Locate the cell with the specified text and output its [x, y] center coordinate. 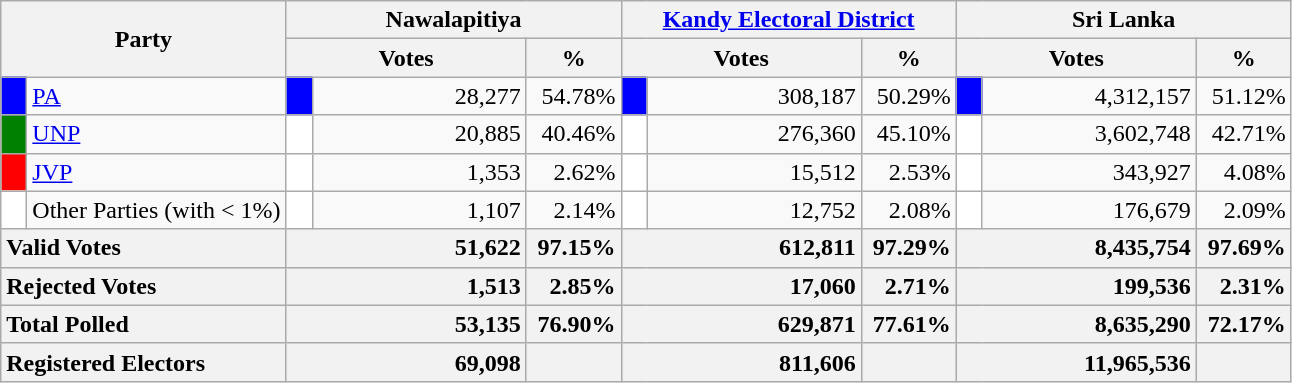
15,512 [754, 172]
8,635,290 [1076, 324]
40.46% [574, 134]
199,536 [1076, 286]
1,107 [419, 210]
Nawalapitiya [454, 20]
28,277 [419, 96]
PA [156, 96]
343,927 [1089, 172]
2.71% [908, 286]
54.78% [574, 96]
2.09% [1244, 210]
72.17% [1244, 324]
308,187 [754, 96]
811,606 [741, 362]
17,060 [741, 286]
12,752 [754, 210]
97.15% [574, 248]
1,353 [419, 172]
4,312,157 [1089, 96]
2.08% [908, 210]
Sri Lanka [1124, 20]
Rejected Votes [144, 286]
97.29% [908, 248]
4.08% [1244, 172]
Registered Electors [144, 362]
Valid Votes [144, 248]
2.62% [574, 172]
53,135 [406, 324]
Other Parties (with < 1%) [156, 210]
76.90% [574, 324]
UNP [156, 134]
612,811 [741, 248]
51.12% [1244, 96]
69,098 [406, 362]
2.31% [1244, 286]
629,871 [741, 324]
51,622 [406, 248]
77.61% [908, 324]
276,360 [754, 134]
20,885 [419, 134]
2.14% [574, 210]
11,965,536 [1076, 362]
Kandy Electoral District [788, 20]
Total Polled [144, 324]
Party [144, 39]
2.85% [574, 286]
42.71% [1244, 134]
45.10% [908, 134]
50.29% [908, 96]
8,435,754 [1076, 248]
97.69% [1244, 248]
3,602,748 [1089, 134]
JVP [156, 172]
2.53% [908, 172]
176,679 [1089, 210]
1,513 [406, 286]
